Provide the (X, Y) coordinate of the cell's center where the given text is located.  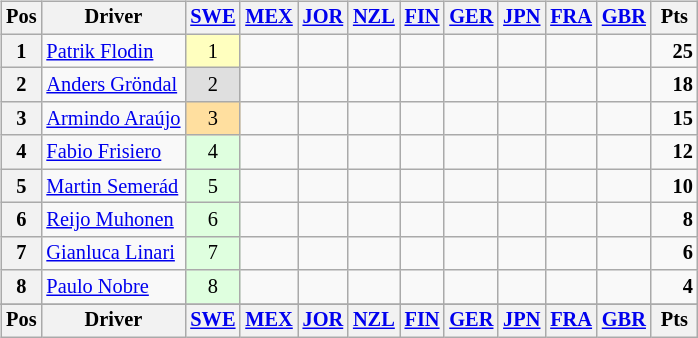
18 (674, 85)
Gianluca Linari (113, 253)
Armindo Araújo (113, 119)
10 (674, 186)
Reijo Muhonen (113, 220)
Anders Gröndal (113, 85)
Paulo Nobre (113, 287)
25 (674, 51)
15 (674, 119)
Patrik Flodin (113, 51)
Martin Semerád (113, 186)
12 (674, 152)
Fabio Frisiero (113, 152)
